Provide the (X, Y) coordinate of the cell's center where the given text is located.  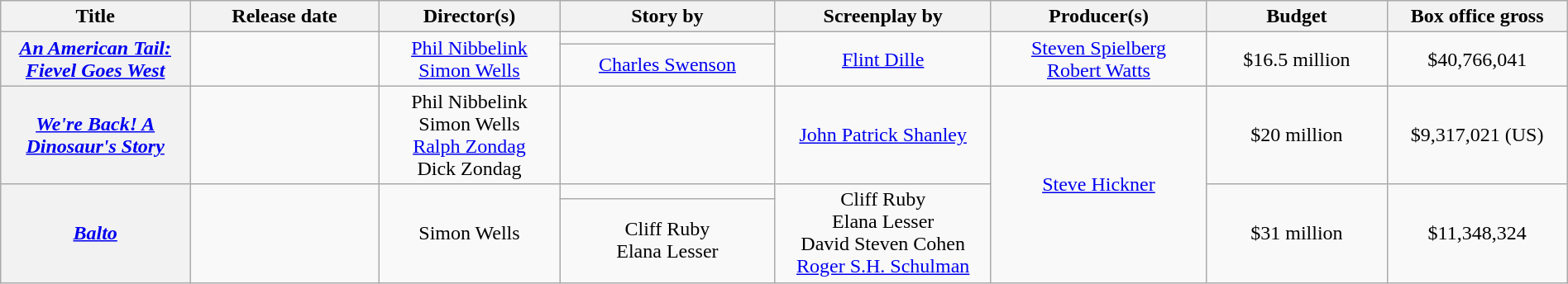
$11,348,324 (1477, 233)
$9,317,021 (US) (1477, 135)
John Patrick Shanley (883, 135)
Director(s) (469, 17)
An American Tail: Fievel Goes West (96, 59)
$16.5 million (1297, 59)
Balto (96, 233)
We're Back! A Dinosaur's Story (96, 135)
Charles Swenson (668, 64)
Simon Wells (469, 233)
$31 million (1297, 233)
Release date (284, 17)
Budget (1297, 17)
Story by (668, 17)
Steve Hickner (1098, 184)
Cliff RubyElana Lesser (668, 240)
Box office gross (1477, 17)
$20 million (1297, 135)
Flint Dille (883, 59)
Producer(s) (1098, 17)
Screenplay by (883, 17)
Cliff RubyElana LesserDavid Steven CohenRoger S.H. Schulman (883, 233)
$40,766,041 (1477, 59)
Phil NibbelinkSimon Wells (469, 59)
Phil NibbelinkSimon WellsRalph ZondagDick Zondag (469, 135)
Steven SpielbergRobert Watts (1098, 59)
Title (96, 17)
